For the text-containing cell, return its midpoint in (X, Y) coordinate format. 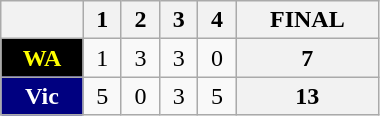
2 (140, 20)
FINAL (307, 20)
Vic (42, 96)
WA (42, 58)
7 (307, 58)
13 (307, 96)
4 (217, 20)
